Search for the cell housing the specified text and yield its (x, y) center coordinate. 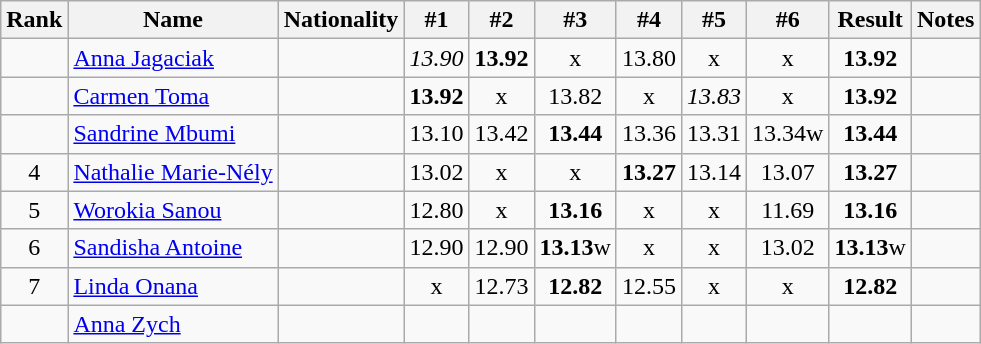
#2 (502, 20)
7 (34, 286)
13.90 (436, 58)
11.69 (788, 210)
Nathalie Marie-Nély (173, 172)
12.55 (648, 286)
#4 (648, 20)
Notes (945, 20)
12.80 (436, 210)
12.73 (502, 286)
13.10 (436, 134)
4 (34, 172)
#6 (788, 20)
Linda Onana (173, 286)
13.82 (575, 96)
6 (34, 248)
Sandisha Antoine (173, 248)
13.80 (648, 58)
Carmen Toma (173, 96)
13.36 (648, 134)
13.42 (502, 134)
Result (870, 20)
13.31 (714, 134)
Rank (34, 20)
13.07 (788, 172)
13.83 (714, 96)
#5 (714, 20)
13.14 (714, 172)
Nationality (341, 20)
#3 (575, 20)
Anna Zych (173, 324)
Sandrine Mbumi (173, 134)
Name (173, 20)
Anna Jagaciak (173, 58)
#1 (436, 20)
Worokia Sanou (173, 210)
5 (34, 210)
13.34w (788, 134)
